For the text-containing cell, return its midpoint in (X, Y) coordinate format. 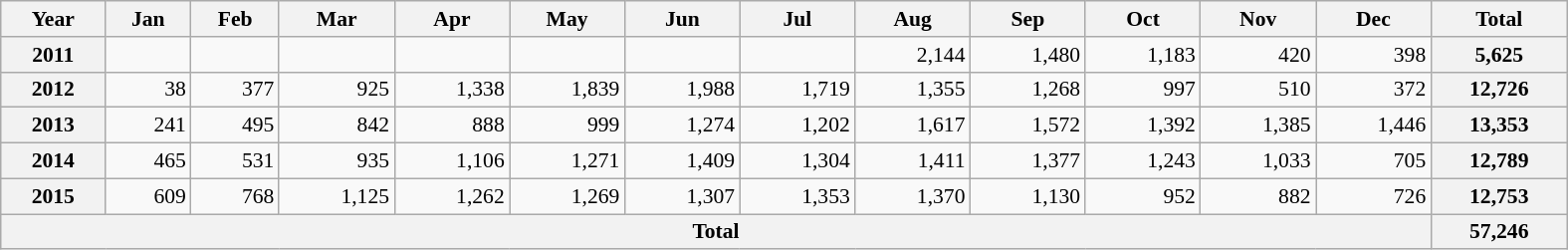
726 (1374, 196)
12,789 (1499, 161)
935 (336, 161)
1,839 (567, 90)
1,033 (1258, 161)
Dec (1374, 19)
May (567, 19)
1,307 (682, 196)
1,719 (797, 90)
1,409 (682, 161)
420 (1258, 55)
1,480 (1028, 55)
Apr (452, 19)
1,988 (682, 90)
1,262 (452, 196)
1,269 (567, 196)
Nov (1258, 19)
1,304 (797, 161)
882 (1258, 196)
Oct (1143, 19)
12,726 (1499, 90)
531 (235, 161)
1,353 (797, 196)
1,617 (913, 125)
1,125 (336, 196)
57,246 (1499, 232)
510 (1258, 90)
705 (1374, 161)
842 (336, 125)
1,385 (1258, 125)
2014 (54, 161)
Year (54, 19)
1,243 (1143, 161)
Aug (913, 19)
241 (148, 125)
1,338 (452, 90)
1,446 (1374, 125)
2015 (54, 196)
Jan (148, 19)
1,274 (682, 125)
372 (1374, 90)
925 (336, 90)
1,106 (452, 161)
952 (1143, 196)
997 (1143, 90)
768 (235, 196)
2013 (54, 125)
1,411 (913, 161)
465 (148, 161)
609 (148, 196)
1,355 (913, 90)
2,144 (913, 55)
1,572 (1028, 125)
377 (235, 90)
1,268 (1028, 90)
Mar (336, 19)
Feb (235, 19)
999 (567, 125)
5,625 (1499, 55)
1,183 (1143, 55)
12,753 (1499, 196)
888 (452, 125)
Sep (1028, 19)
1,392 (1143, 125)
1,271 (567, 161)
2011 (54, 55)
2012 (54, 90)
1,370 (913, 196)
Jun (682, 19)
398 (1374, 55)
1,377 (1028, 161)
Jul (797, 19)
495 (235, 125)
13,353 (1499, 125)
1,130 (1028, 196)
38 (148, 90)
1,202 (797, 125)
